Scan for the cell matching the given text and deliver its [X, Y] coordinate at center. 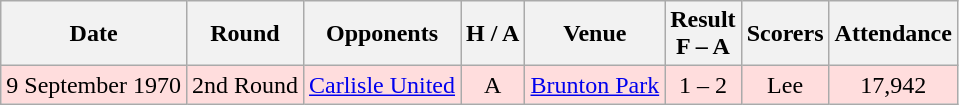
Venue [595, 34]
Round [244, 34]
Scorers [785, 34]
Brunton Park [595, 85]
H / A [493, 34]
Carlisle United [382, 85]
Attendance [893, 34]
A [493, 85]
Date [94, 34]
17,942 [893, 85]
Opponents [382, 34]
ResultF – A [703, 34]
1 – 2 [703, 85]
Lee [785, 85]
9 September 1970 [94, 85]
2nd Round [244, 85]
